Capture the cell that displays the provided text and extract its (X, Y) central coordinate. 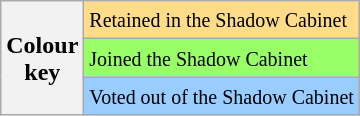
Voted out of the Shadow Cabinet (222, 96)
Retained in the Shadow Cabinet (222, 20)
Colourkey (42, 58)
Joined the Shadow Cabinet (222, 58)
